Determine the [x, y] coordinate at the center of the cell enclosing the given text.  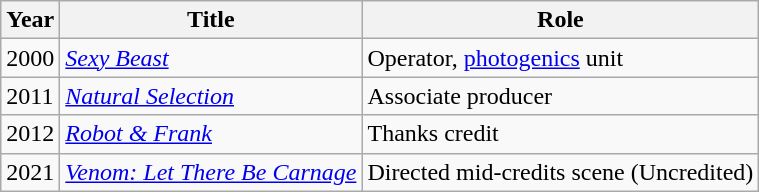
Associate producer [560, 96]
2000 [30, 58]
2021 [30, 172]
2012 [30, 134]
Directed mid-credits scene (Uncredited) [560, 172]
Natural Selection [211, 96]
Role [560, 20]
Thanks credit [560, 134]
Year [30, 20]
Sexy Beast [211, 58]
Operator, photogenics unit [560, 58]
Title [211, 20]
2011 [30, 96]
Venom: Let There Be Carnage [211, 172]
Robot & Frank [211, 134]
